Return (x, y) of the center of cell containing provided text 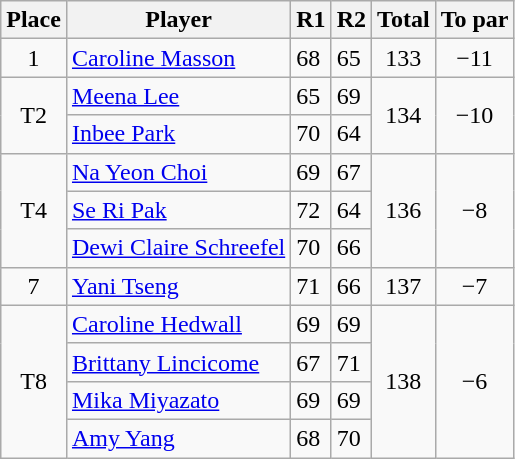
Yani Tseng (178, 286)
Place (34, 20)
137 (404, 286)
−6 (474, 381)
T2 (34, 115)
Amy Yang (178, 438)
Caroline Hedwall (178, 324)
Total (404, 20)
−10 (474, 115)
T4 (34, 210)
−11 (474, 58)
Player (178, 20)
134 (404, 115)
138 (404, 381)
133 (404, 58)
To par (474, 20)
Mika Miyazato (178, 400)
R1 (311, 20)
Caroline Masson (178, 58)
R2 (351, 20)
Se Ri Pak (178, 210)
T8 (34, 381)
Meena Lee (178, 96)
Inbee Park (178, 134)
Na Yeon Choi (178, 172)
136 (404, 210)
−8 (474, 210)
Dewi Claire Schreefel (178, 248)
7 (34, 286)
−7 (474, 286)
Brittany Lincicome (178, 362)
1 (34, 58)
72 (311, 210)
